Detect which cell encompasses the target text, then output its [X, Y] center coordinate. 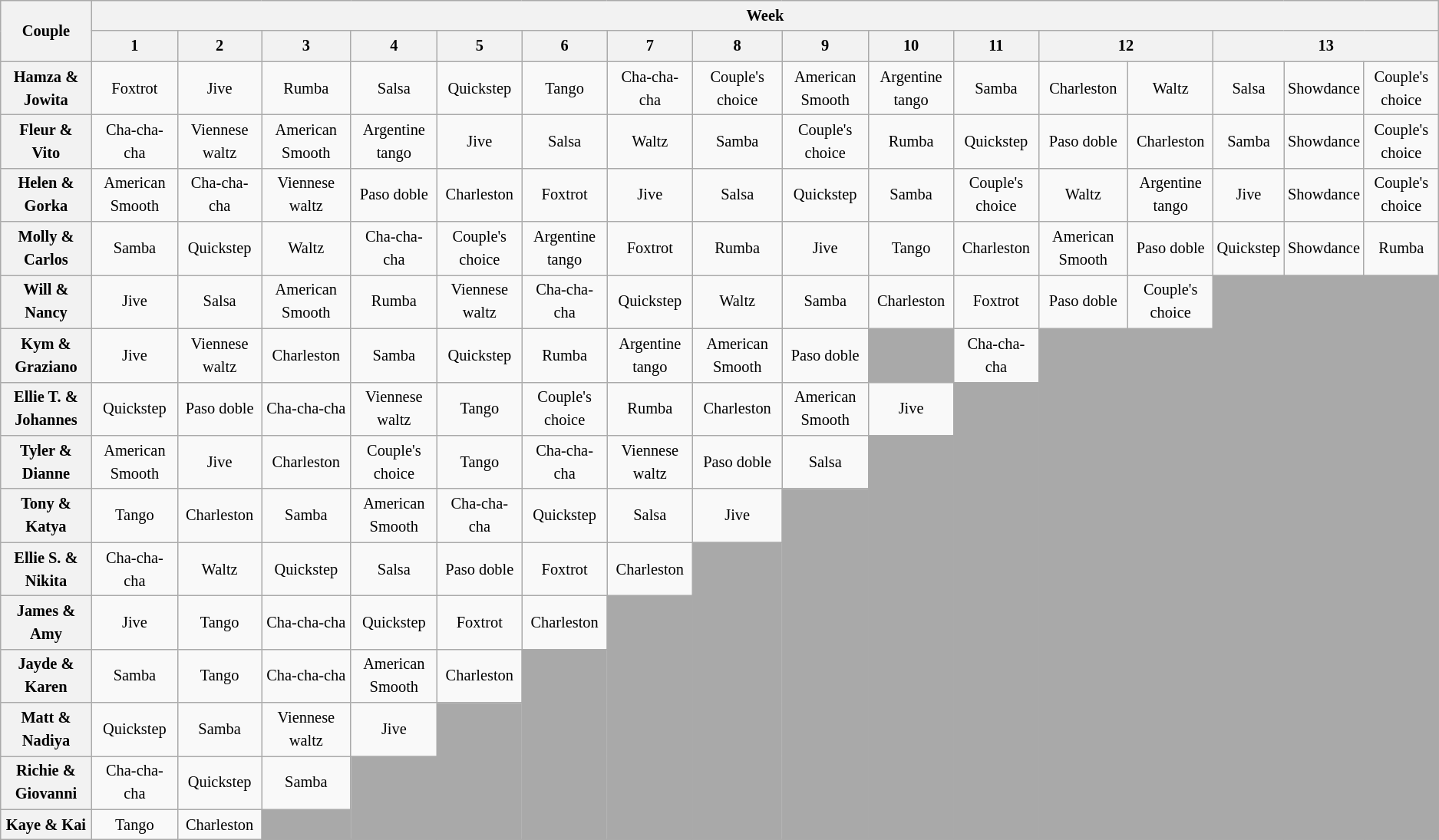
Ellie T. & Johannes [46, 409]
4 [394, 46]
Week [765, 15]
Kym & Graziano [46, 355]
Will & Nancy [46, 301]
Fleur & Vito [46, 141]
13 [1326, 46]
Hamza & Jowita [46, 88]
Helen & Gorka [46, 195]
Couple [46, 31]
10 [910, 46]
Molly & Carlos [46, 249]
7 [649, 46]
Richie & Giovanni [46, 782]
5 [480, 46]
9 [826, 46]
11 [996, 46]
2 [219, 46]
6 [565, 46]
Tyler & Dianne [46, 462]
Jayde & Karen [46, 676]
1 [135, 46]
8 [737, 46]
Matt & Nadiya [46, 730]
Kaye & Kai [46, 825]
James & Amy [46, 622]
Ellie S. & Nikita [46, 569]
12 [1126, 46]
Tony & Katya [46, 516]
3 [307, 46]
